Return [x, y] of the center of cell containing provided text 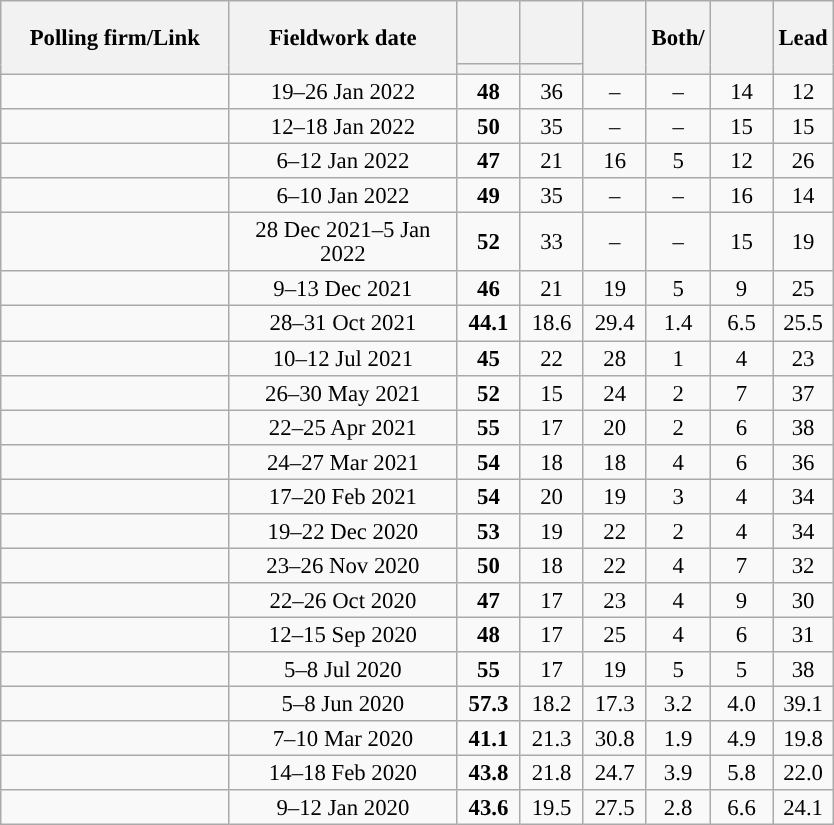
53 [488, 532]
17–20 Feb 2021 [343, 496]
3.9 [678, 774]
10–12 Jul 2021 [343, 358]
17.3 [614, 704]
30 [803, 600]
1 [678, 358]
39.1 [803, 704]
Both/ [678, 38]
14–18 Feb 2020 [343, 774]
26 [803, 162]
3 [678, 496]
12–15 Sep 2020 [343, 634]
24–27 Mar 2021 [343, 462]
43.8 [488, 774]
7–10 Mar 2020 [343, 738]
41.1 [488, 738]
9–12 Jan 2020 [343, 808]
18.2 [552, 704]
22–26 Oct 2020 [343, 600]
33 [552, 242]
31 [803, 634]
1.9 [678, 738]
18.6 [552, 324]
24.7 [614, 774]
9–13 Dec 2021 [343, 290]
19.8 [803, 738]
6–10 Jan 2022 [343, 196]
19.5 [552, 808]
46 [488, 290]
24 [614, 392]
32 [803, 566]
30.8 [614, 738]
4.0 [742, 704]
27.5 [614, 808]
5–8 Jul 2020 [343, 670]
44.1 [488, 324]
19–26 Jan 2022 [343, 92]
22.0 [803, 774]
49 [488, 196]
21.8 [552, 774]
22–25 Apr 2021 [343, 428]
43.6 [488, 808]
Fieldwork date [343, 38]
25.5 [803, 324]
6–12 Jan 2022 [343, 162]
23–26 Nov 2020 [343, 566]
45 [488, 358]
2.8 [678, 808]
Polling firm/Link [115, 38]
5–8 Jun 2020 [343, 704]
26–30 May 2021 [343, 392]
4.9 [742, 738]
21.3 [552, 738]
19–22 Dec 2020 [343, 532]
Lead [803, 38]
3.2 [678, 704]
28 Dec 2021–5 Jan 2022 [343, 242]
24.1 [803, 808]
5.8 [742, 774]
28 [614, 358]
12–18 Jan 2022 [343, 126]
29.4 [614, 324]
57.3 [488, 704]
6.5 [742, 324]
28–31 Oct 2021 [343, 324]
37 [803, 392]
1.4 [678, 324]
6.6 [742, 808]
